Detect which cell encompasses the target text, then output its (X, Y) center coordinate. 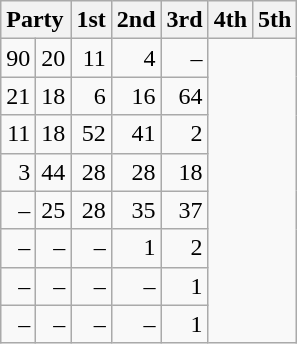
21 (18, 96)
4 (136, 58)
25 (54, 210)
3rd (184, 20)
5th (275, 20)
4th (230, 20)
Party (36, 20)
41 (136, 134)
90 (18, 58)
16 (136, 96)
6 (91, 96)
1st (91, 20)
37 (184, 210)
44 (54, 172)
20 (54, 58)
2nd (136, 20)
3 (18, 172)
52 (91, 134)
35 (136, 210)
64 (184, 96)
